Provide the (X, Y) coordinate of the cell's center where the given text is located.  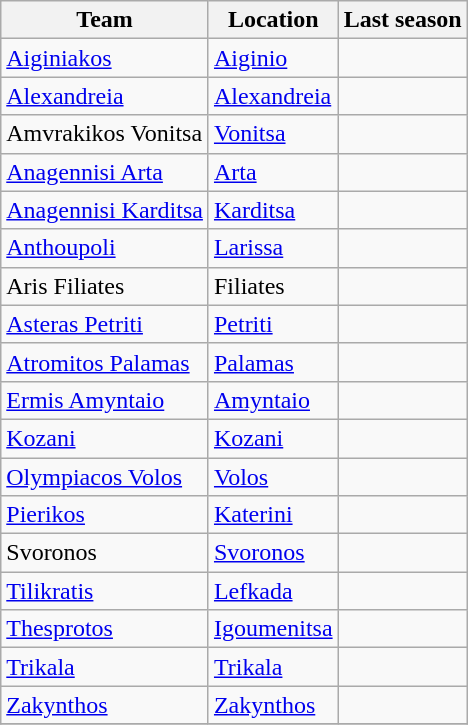
Amyntaio (273, 400)
Karditsa (273, 210)
Katerini (273, 515)
Atromitos Palamas (105, 362)
Filiates (273, 286)
Anagennisi Arta (105, 172)
Larissa (273, 248)
Anthoupoli (105, 248)
Olympiacos Volos (105, 477)
Petriti (273, 324)
Pierikos (105, 515)
Lefkada (273, 591)
Thesprotos (105, 629)
Last season (402, 20)
Arta (273, 172)
Amvrakikos Vonitsa (105, 134)
Location (273, 20)
Vonitsa (273, 134)
Volos (273, 477)
Igoumenitsa (273, 629)
Anagennisi Karditsa (105, 210)
Asteras Petriti (105, 324)
Ermis Amyntaio (105, 400)
Tilikratis (105, 591)
Aiginiakos (105, 58)
Aris Filiates (105, 286)
Palamas (273, 362)
Team (105, 20)
Aiginio (273, 58)
